Determine the (X, Y) coordinate at the center of the cell enclosing the given text.  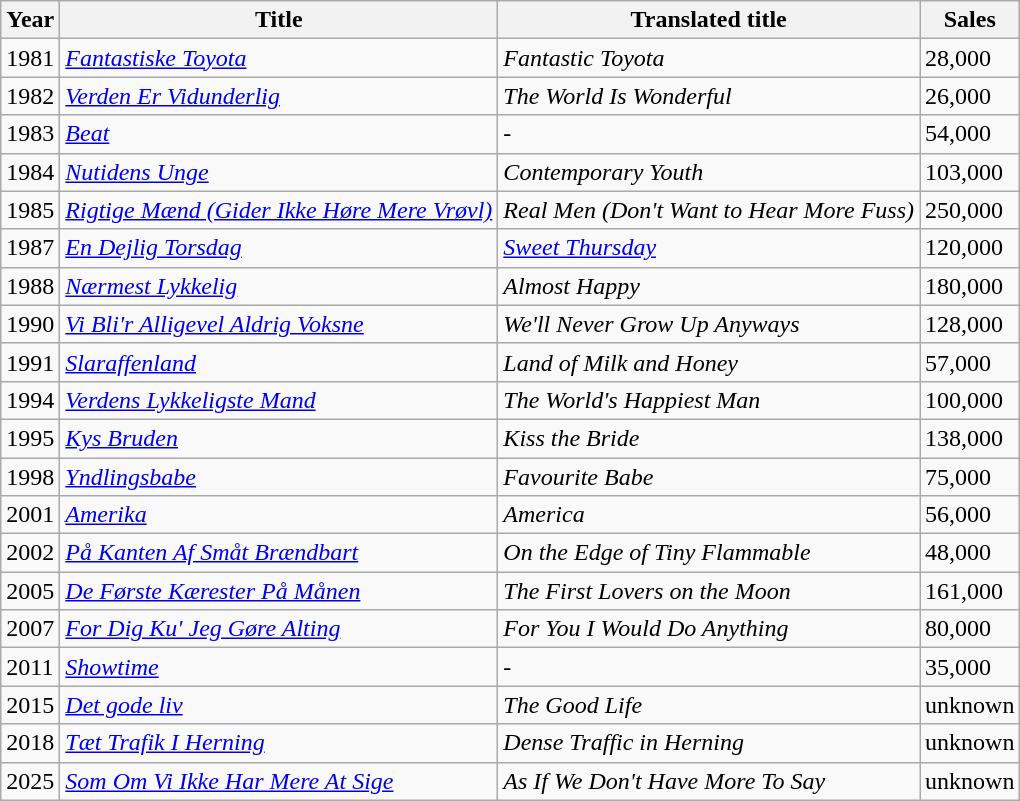
Dense Traffic in Herning (709, 743)
1991 (30, 362)
Som Om Vi Ikke Har Mere At Sige (279, 781)
75,000 (970, 477)
Almost Happy (709, 286)
Verdens Lykkeligste Mand (279, 400)
35,000 (970, 667)
26,000 (970, 96)
180,000 (970, 286)
On the Edge of Tiny Flammable (709, 553)
100,000 (970, 400)
We'll Never Grow Up Anyways (709, 324)
120,000 (970, 248)
28,000 (970, 58)
1995 (30, 438)
2007 (30, 629)
Fantastiske Toyota (279, 58)
America (709, 515)
For You I Would Do Anything (709, 629)
138,000 (970, 438)
Slaraffenland (279, 362)
Fantastic Toyota (709, 58)
1984 (30, 172)
Yndlingsbabe (279, 477)
Tæt Trafik I Herning (279, 743)
57,000 (970, 362)
1982 (30, 96)
128,000 (970, 324)
48,000 (970, 553)
1985 (30, 210)
2018 (30, 743)
2005 (30, 591)
Kiss the Bride (709, 438)
Rigtige Mænd (Gider Ikke Høre Mere Vrøvl) (279, 210)
1981 (30, 58)
The World Is Wonderful (709, 96)
The Good Life (709, 705)
For Dig Ku' Jeg Gøre Alting (279, 629)
Sweet Thursday (709, 248)
2015 (30, 705)
The First Lovers on the Moon (709, 591)
1987 (30, 248)
1994 (30, 400)
Land of Milk and Honey (709, 362)
56,000 (970, 515)
Showtime (279, 667)
På Kanten Af Småt Brændbart (279, 553)
Year (30, 20)
103,000 (970, 172)
Translated title (709, 20)
En Dejlig Torsdag (279, 248)
80,000 (970, 629)
1983 (30, 134)
54,000 (970, 134)
250,000 (970, 210)
Det gode liv (279, 705)
2002 (30, 553)
As If We Don't Have More To Say (709, 781)
Real Men (Don't Want to Hear More Fuss) (709, 210)
Nutidens Unge (279, 172)
1998 (30, 477)
Vi Bli'r Alligevel Aldrig Voksne (279, 324)
De Første Kærester På Månen (279, 591)
Sales (970, 20)
Favourite Babe (709, 477)
2011 (30, 667)
The World's Happiest Man (709, 400)
161,000 (970, 591)
Amerika (279, 515)
Kys Bruden (279, 438)
Contemporary Youth (709, 172)
Title (279, 20)
Nærmest Lykkelig (279, 286)
Verden Er Vidunderlig (279, 96)
1990 (30, 324)
1988 (30, 286)
Beat (279, 134)
2001 (30, 515)
2025 (30, 781)
